Find where the given text appears and provide that cell's center as (x, y) coordinate. 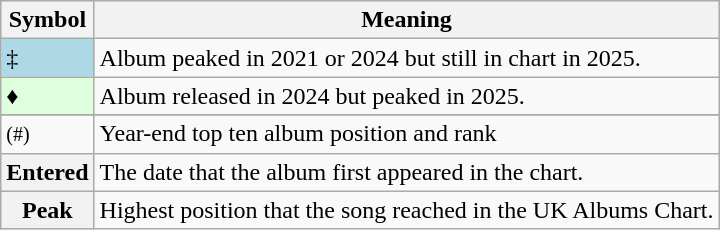
Highest position that the song reached in the UK Albums Chart. (406, 210)
‡ (48, 58)
Symbol (48, 20)
(#) (48, 134)
♦ (48, 96)
Entered (48, 172)
Album peaked in 2021 or 2024 but still in chart in 2025. (406, 58)
Meaning (406, 20)
The date that the album first appeared in the chart. (406, 172)
Year-end top ten album position and rank (406, 134)
Album released in 2024 but peaked in 2025. (406, 96)
Peak (48, 210)
